Detect which cell encompasses the target text, then output its (x, y) center coordinate. 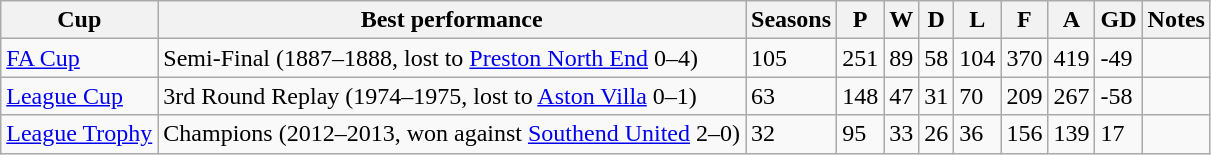
3rd Round Replay (1974–1975, lost to Aston Villa 0–1) (452, 96)
148 (860, 96)
156 (1024, 134)
Best performance (452, 20)
36 (978, 134)
70 (978, 96)
A (1072, 20)
P (860, 20)
63 (792, 96)
League Cup (80, 96)
95 (860, 134)
47 (902, 96)
105 (792, 58)
-58 (1118, 96)
139 (1072, 134)
-49 (1118, 58)
Cup (80, 20)
26 (936, 134)
Notes (1176, 20)
League Trophy (80, 134)
267 (1072, 96)
W (902, 20)
FA Cup (80, 58)
89 (902, 58)
31 (936, 96)
F (1024, 20)
209 (1024, 96)
Semi-Final (1887–1888, lost to Preston North End 0–4) (452, 58)
58 (936, 58)
370 (1024, 58)
Champions (2012–2013, won against Southend United 2–0) (452, 134)
32 (792, 134)
L (978, 20)
104 (978, 58)
GD (1118, 20)
419 (1072, 58)
17 (1118, 134)
D (936, 20)
251 (860, 58)
33 (902, 134)
Seasons (792, 20)
